Search for the cell housing the specified text and yield its [x, y] center coordinate. 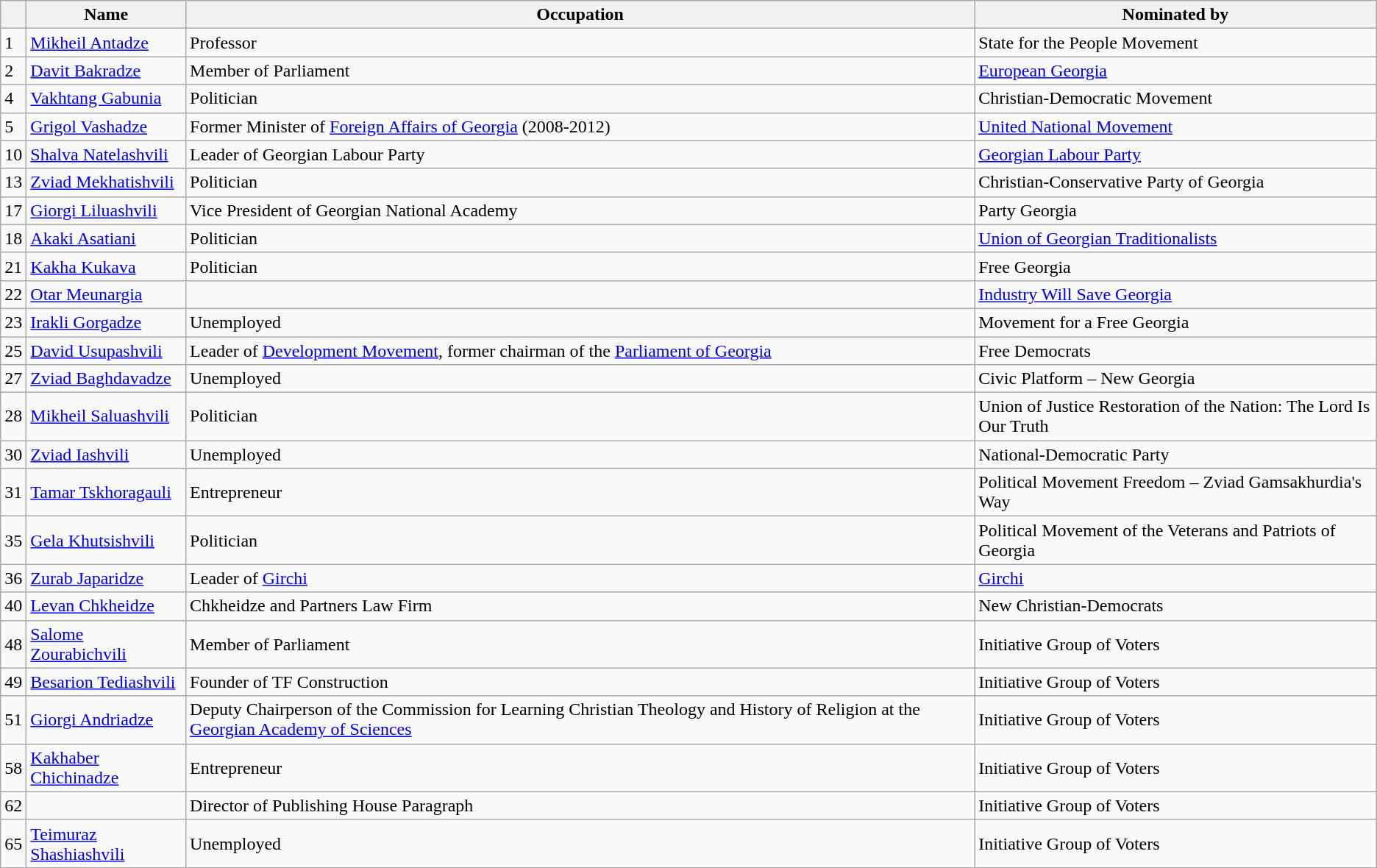
65 [13, 843]
Salome Zourabichvili [106, 644]
35 [13, 540]
30 [13, 455]
Leader of Girchi [580, 578]
Zviad Mekhatishvili [106, 182]
Tamar Tskhoragauli [106, 493]
David Usupashvili [106, 351]
State for the People Movement [1175, 43]
51 [13, 719]
National-Democratic Party [1175, 455]
Party Georgia [1175, 210]
Davit Bakradze [106, 71]
Otar Meunargia [106, 294]
28 [13, 416]
Leader of Georgian Labour Party [580, 154]
Movement for a Free Georgia [1175, 322]
Founder of TF Construction [580, 682]
4 [13, 99]
2 [13, 71]
Former Minister of Foreign Affairs of Georgia (2008-2012) [580, 127]
Zurab Japaridze [106, 578]
Occupation [580, 15]
Giorgi Liluashvili [106, 210]
Besarion Tediashvili [106, 682]
Christian-Conservative Party of Georgia [1175, 182]
Political Movement of the Veterans and Patriots of Georgia [1175, 540]
Leader of Development Movement, former chairman of the Parliament of Georgia [580, 351]
United National Movement [1175, 127]
13 [13, 182]
Deputy Chairperson of the Commission for Learning Christian Theology and History of Religion at the Georgian Academy of Sciences [580, 719]
36 [13, 578]
Vice President of Georgian National Academy [580, 210]
40 [13, 606]
48 [13, 644]
23 [13, 322]
Georgian Labour Party [1175, 154]
Mikheil Saluashvili [106, 416]
New Christian-Democrats [1175, 606]
Zviad Iashvili [106, 455]
Kakha Kukava [106, 266]
17 [13, 210]
Vakhtang Gabunia [106, 99]
58 [13, 768]
Union of Georgian Traditionalists [1175, 238]
25 [13, 351]
10 [13, 154]
Grigol Vashadze [106, 127]
European Georgia [1175, 71]
Nominated by [1175, 15]
Director of Publishing House Paragraph [580, 805]
Teimuraz Shashiashvili [106, 843]
62 [13, 805]
Giorgi Andriadze [106, 719]
Industry Will Save Georgia [1175, 294]
Name [106, 15]
5 [13, 127]
27 [13, 379]
Irakli Gorgadze [106, 322]
Akaki Asatiani [106, 238]
Zviad Baghdavadze [106, 379]
Mikheil Antadze [106, 43]
Free Democrats [1175, 351]
22 [13, 294]
Political Movement Freedom – Zviad Gamsakhurdia's Way [1175, 493]
Girchi [1175, 578]
Levan Chkheidze [106, 606]
Gela Khutsishvili [106, 540]
Professor [580, 43]
Free Georgia [1175, 266]
Civic Platform – New Georgia [1175, 379]
Chkheidze and Partners Law Firm [580, 606]
Shalva Natelashvili [106, 154]
Union of Justice Restoration of the Nation: The Lord Is Our Truth [1175, 416]
31 [13, 493]
Kakhaber Chichinadze [106, 768]
21 [13, 266]
1 [13, 43]
18 [13, 238]
Christian-Democratic Movement [1175, 99]
49 [13, 682]
